Return (X, Y) of the center of cell containing provided text 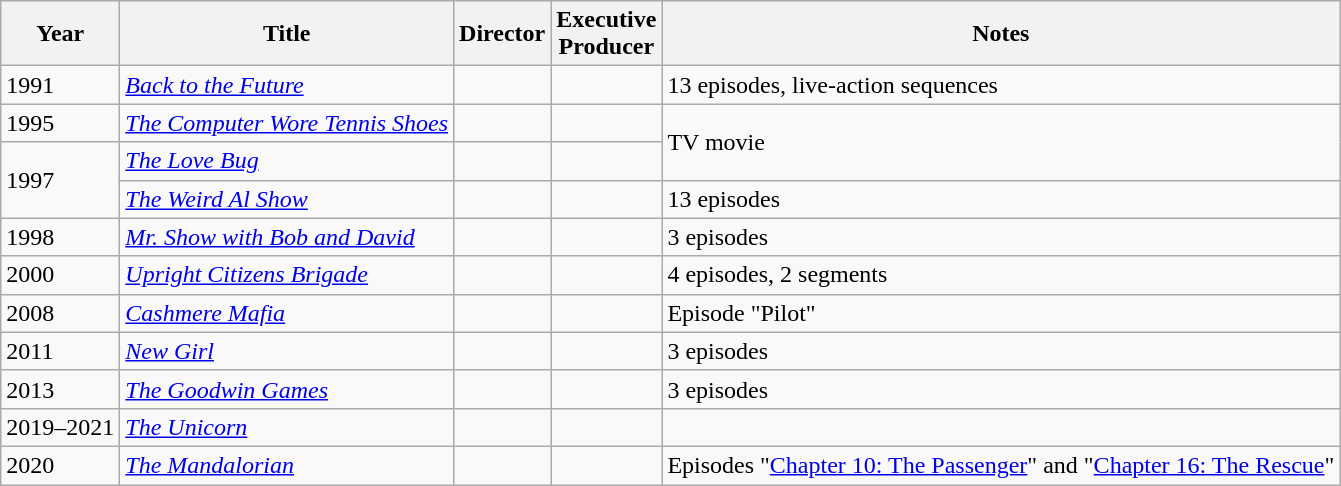
2019–2021 (60, 427)
The Computer Wore Tennis Shoes (287, 123)
2013 (60, 389)
The Mandalorian (287, 465)
2020 (60, 465)
1997 (60, 180)
13 episodes, live-action sequences (1001, 85)
Back to the Future (287, 85)
The Goodwin Games (287, 389)
ExecutiveProducer (606, 34)
Cashmere Mafia (287, 313)
The Unicorn (287, 427)
13 episodes (1001, 199)
4 episodes, 2 segments (1001, 275)
Episodes "Chapter 10: The Passenger" and "Chapter 16: The Rescue" (1001, 465)
Notes (1001, 34)
Year (60, 34)
New Girl (287, 351)
Episode "Pilot" (1001, 313)
Upright Citizens Brigade (287, 275)
The Weird Al Show (287, 199)
2008 (60, 313)
Mr. Show with Bob and David (287, 237)
TV movie (1001, 142)
1995 (60, 123)
1998 (60, 237)
Title (287, 34)
2011 (60, 351)
1991 (60, 85)
Director (502, 34)
The Love Bug (287, 161)
2000 (60, 275)
